For the text-containing cell, return its midpoint in (X, Y) coordinate format. 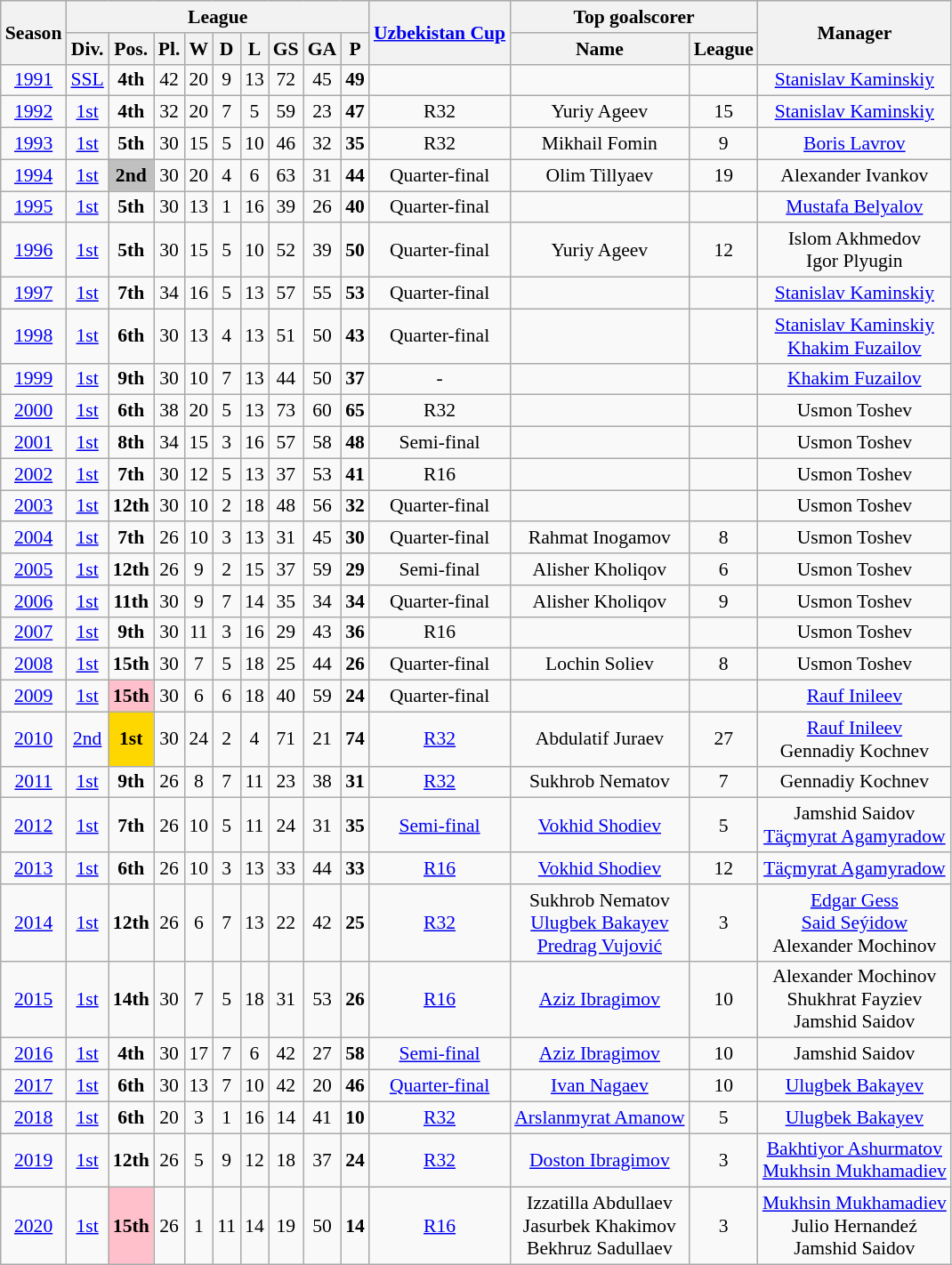
63 (286, 175)
Stanislav Kaminskiy Khakim Fuzailov (854, 336)
Rahmat Inogamov (600, 538)
8th (132, 443)
P (355, 49)
36 (355, 632)
21 (322, 738)
Pos. (132, 49)
Izzatilla Abdullaev Jasurbek Khakimov Bekhruz Sadullaev (600, 1226)
Name (600, 49)
2016 (34, 1054)
56 (322, 506)
2008 (34, 665)
Alexander Ivankov (854, 175)
60 (322, 411)
Sukhrob Nematov (600, 782)
Season (34, 32)
Pl. (169, 49)
Khakim Fuzailov (854, 379)
Olim Tillyaev (600, 175)
2009 (34, 697)
71 (286, 738)
2001 (34, 443)
14th (132, 1000)
Arslanmyrat Amanow (600, 1117)
D (226, 49)
1999 (34, 379)
65 (355, 411)
1996 (34, 251)
L (254, 49)
49 (355, 80)
Rauf Inileev Gennadiy Kochnev (854, 738)
Rauf Inileev (854, 697)
1993 (34, 144)
Top goalscorer (633, 17)
2006 (34, 601)
1995 (34, 207)
1992 (34, 112)
22 (286, 923)
2007 (34, 632)
2011 (34, 782)
11th (132, 601)
47 (355, 112)
2017 (34, 1086)
W (198, 49)
2003 (34, 506)
2002 (34, 474)
2013 (34, 868)
73 (286, 411)
74 (355, 738)
Uzbekistan Cup (440, 32)
Doston Ibragimov (600, 1160)
Gennadiy Kochnev (854, 782)
2010 (34, 738)
Bakhtiyor Ashurmatov Mukhsin Mukhamadiev (854, 1160)
Mikhail Fomin (600, 144)
Ivan Nagaev (600, 1086)
Lochin Soliev (600, 665)
Boris Lavrov (854, 144)
2012 (34, 826)
Mustafa Belyalov (854, 207)
2015 (34, 1000)
Täçmyrat Agamyradow (854, 868)
Div. (87, 49)
51 (286, 336)
Jamshid Saidov (854, 1054)
Edgar Gess Said Seýidow Alexander Mochinov (854, 923)
GS (286, 49)
17 (198, 1054)
- (440, 379)
1998 (34, 336)
SSL (87, 80)
Abdulatif Juraev (600, 738)
Islom Akhmedov Igor Plyugin (854, 251)
2004 (34, 538)
52 (286, 251)
2020 (34, 1226)
Jamshid Saidov Täçmyrat Agamyradow (854, 826)
2005 (34, 569)
2018 (34, 1117)
1991 (34, 80)
Sukhrob Nematov Ulugbek Bakayev Predrag Vujović (600, 923)
2014 (34, 923)
2019 (34, 1160)
72 (286, 80)
Alexander Mochinov Shukhrat Fayziev Jamshid Saidov (854, 1000)
1997 (34, 294)
55 (322, 294)
1994 (34, 175)
Mukhsin Mukhamadiev Julio Hernandeź Jamshid Saidov (854, 1226)
Manager (854, 32)
GA (322, 49)
2000 (34, 411)
